Scan for the cell matching the given text and deliver its [X, Y] coordinate at center. 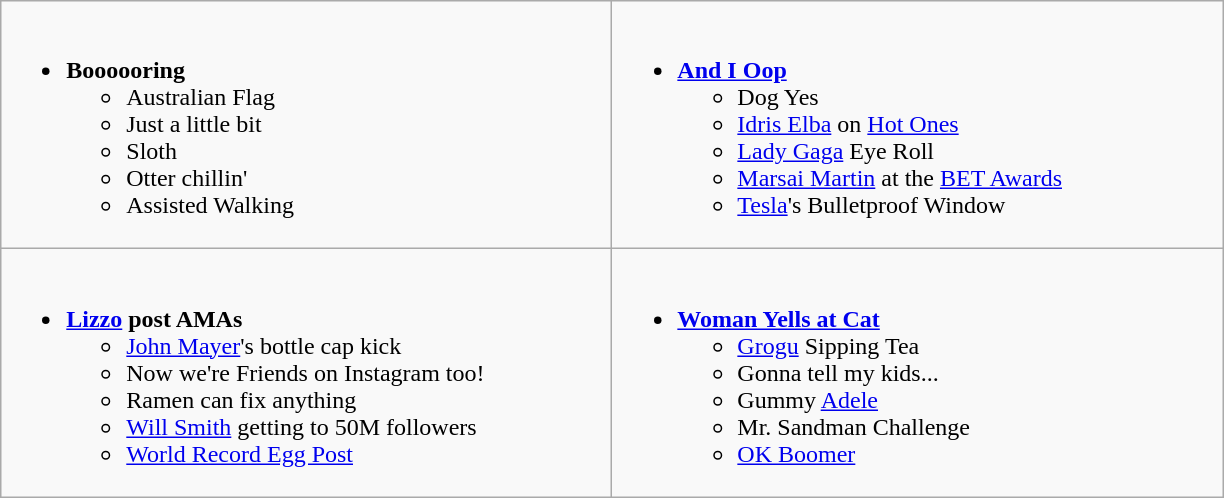
And I OopDog YesIdris Elba on Hot OnesLady Gaga Eye RollMarsai Martin at the BET AwardsTesla's Bulletproof Window [918, 125]
Woman Yells at CatGrogu Sipping TeaGonna tell my kids...Gummy AdeleMr. Sandman ChallengeOK Boomer [918, 373]
BoooooringAustralian FlagJust a little bitSlothOtter chillin'Assisted Walking [306, 125]
